Identify which cell holds the provided text, then report its [X, Y] central coordinate. 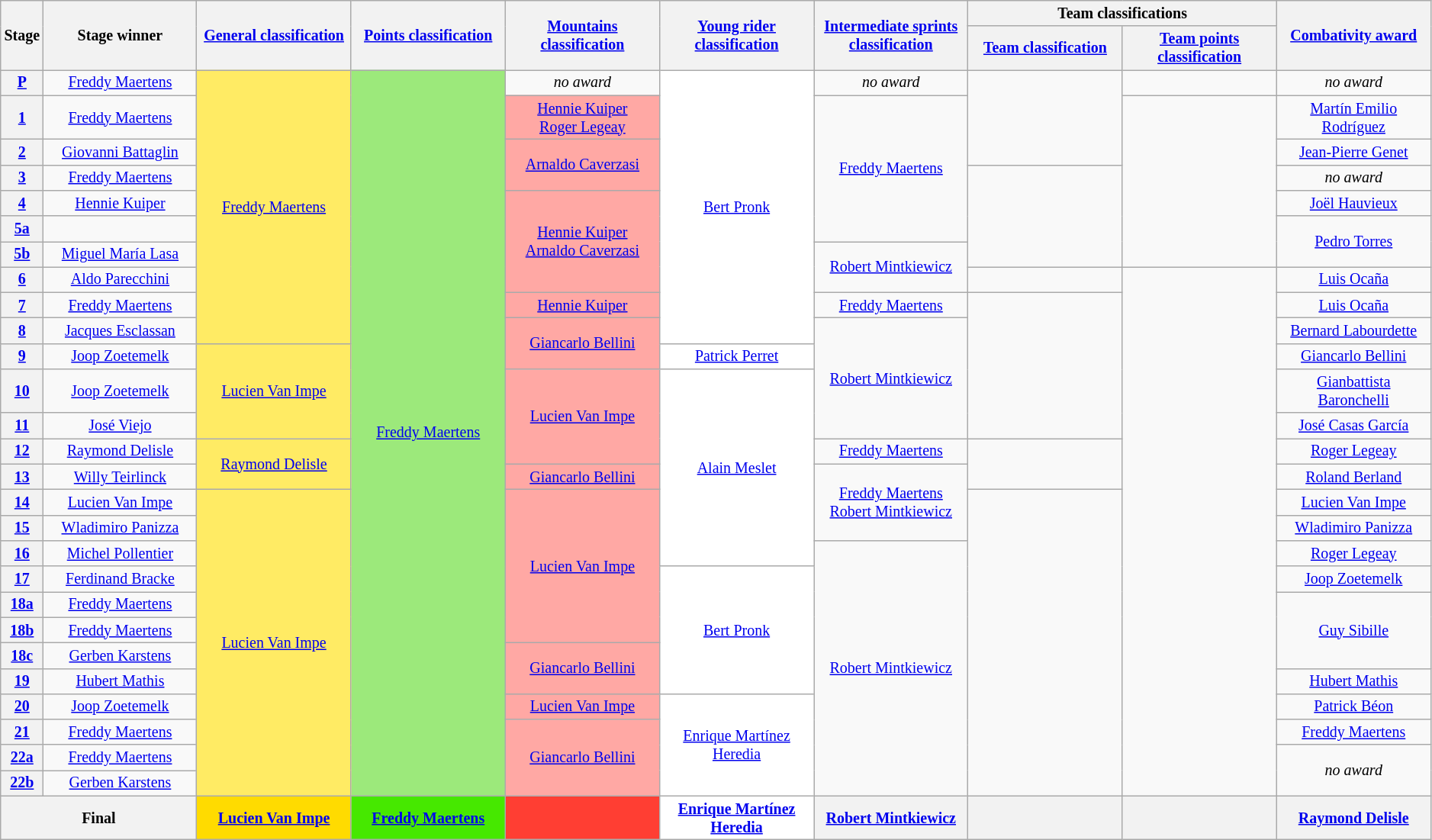
16 [22, 554]
Combativity award [1353, 35]
Team classification [1045, 49]
15 [22, 528]
Ferdinand Bracke [121, 578]
Aldo Parecchini [121, 279]
17 [22, 578]
14 [22, 502]
Points classification [428, 35]
Mountains classification [582, 35]
3 [22, 177]
Giovanni Battaglin [121, 153]
José Casas García [1353, 426]
Joël Hauvieux [1353, 203]
12 [22, 452]
Bernard Labourdette [1353, 331]
7 [22, 305]
Hennie KuiperRoger Legeay [582, 117]
20 [22, 706]
José Viejo [121, 426]
Miguel María Lasa [121, 255]
1 [22, 117]
4 [22, 203]
Martín Emilio Rodríguez [1353, 117]
5b [22, 255]
8 [22, 331]
Stage winner [121, 35]
P [22, 82]
19 [22, 681]
Stage [22, 35]
Intermediate sprints classification [891, 35]
18c [22, 656]
13 [22, 478]
Arnaldo Caverzasi [582, 165]
Gianbattista Baronchelli [1353, 391]
Freddy MaertensRobert Mintkiewicz [891, 503]
18b [22, 630]
Alain Meslet [736, 468]
10 [22, 391]
Team points classification [1199, 49]
Roland Berland [1353, 478]
Team classifications [1122, 14]
5a [22, 229]
22a [22, 758]
11 [22, 426]
Young rider classification [736, 35]
Guy Sibille [1353, 630]
21 [22, 732]
Michel Pollentier [121, 554]
2 [22, 153]
Hennie KuiperArnaldo Caverzasi [582, 242]
Jean-Pierre Genet [1353, 153]
General classification [274, 35]
Willy Teirlinck [121, 478]
Patrick Perret [736, 357]
22b [22, 783]
Jacques Esclassan [121, 331]
Pedro Torres [1353, 241]
9 [22, 357]
Final [99, 818]
6 [22, 279]
Patrick Béon [1353, 706]
18a [22, 604]
